Scan for the cell matching the given text and deliver its (x, y) coordinate at center. 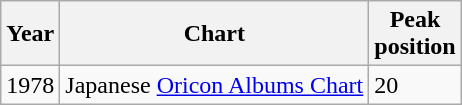
Japanese Oricon Albums Chart (214, 85)
Chart (214, 34)
Year (30, 34)
20 (415, 85)
Peakposition (415, 34)
1978 (30, 85)
